Capture the cell that displays the provided text and extract its (X, Y) central coordinate. 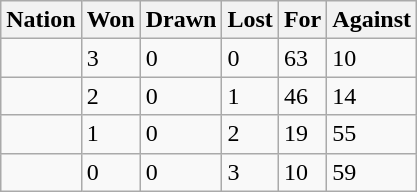
Drawn (181, 20)
46 (302, 96)
Against (372, 20)
Nation (41, 20)
For (302, 20)
Won (110, 20)
63 (302, 58)
59 (372, 172)
55 (372, 134)
14 (372, 96)
Lost (250, 20)
19 (302, 134)
